Extract the [X, Y] coordinate from the center of the cell holding the provided text.  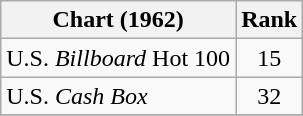
U.S. Cash Box [118, 96]
Chart (1962) [118, 20]
Rank [270, 20]
15 [270, 58]
U.S. Billboard Hot 100 [118, 58]
32 [270, 96]
